Capture the cell that displays the provided text and extract its [x, y] central coordinate. 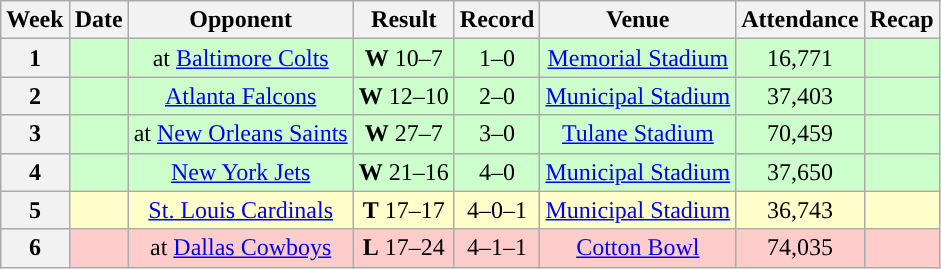
4–0–1 [497, 210]
4–0 [497, 172]
Attendance [800, 20]
T 17–17 [404, 210]
5 [35, 210]
Memorial Stadium [638, 58]
2–0 [497, 96]
16,771 [800, 58]
4–1–1 [497, 248]
Week [35, 20]
at Dallas Cowboys [240, 248]
W 12–10 [404, 96]
New York Jets [240, 172]
Cotton Bowl [638, 248]
W 27–7 [404, 134]
Result [404, 20]
at New Orleans Saints [240, 134]
36,743 [800, 210]
at Baltimore Colts [240, 58]
37,650 [800, 172]
3–0 [497, 134]
Date [98, 20]
Opponent [240, 20]
Tulane Stadium [638, 134]
Record [497, 20]
70,459 [800, 134]
W 21–16 [404, 172]
1 [35, 58]
37,403 [800, 96]
2 [35, 96]
4 [35, 172]
W 10–7 [404, 58]
74,035 [800, 248]
L 17–24 [404, 248]
1–0 [497, 58]
Venue [638, 20]
Atlanta Falcons [240, 96]
St. Louis Cardinals [240, 210]
6 [35, 248]
Recap [902, 20]
3 [35, 134]
